Pinpoint the cell where the given text exists, returning its (X, Y) midpoint coordinate. 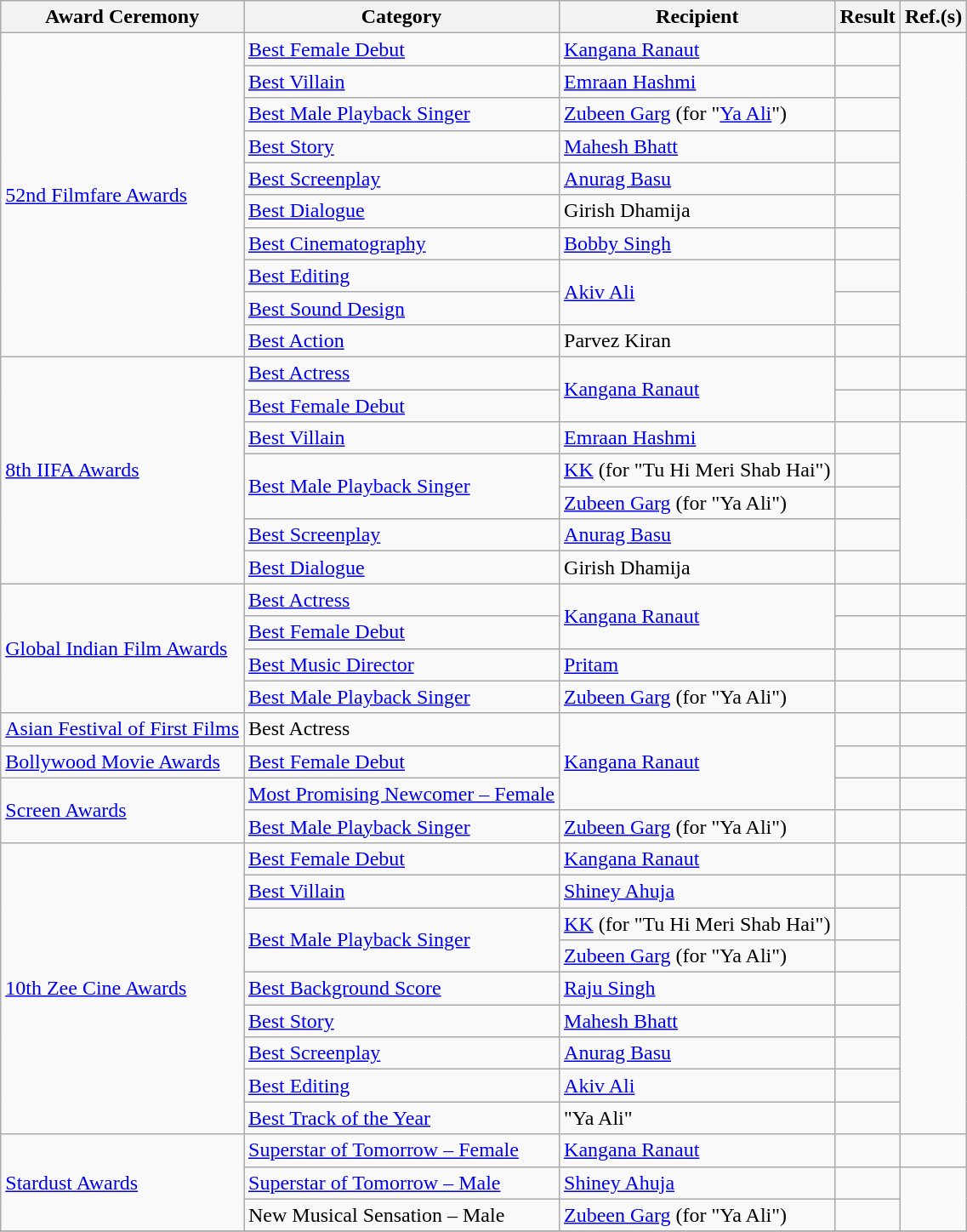
Stardust Awards (122, 1183)
Ref.(s) (933, 17)
Best Sound Design (401, 308)
New Musical Sensation – Male (401, 1215)
Best Music Director (401, 664)
Best Background Score (401, 989)
8th IIFA Awards (122, 470)
Best Cinematography (401, 243)
Category (401, 17)
Best Action (401, 340)
Bobby Singh (697, 243)
52nd Filmfare Awards (122, 196)
Recipient (697, 17)
Superstar of Tomorrow – Female (401, 1150)
Raju Singh (697, 989)
Award Ceremony (122, 17)
Bollywood Movie Awards (122, 761)
Result (867, 17)
Global Indian Film Awards (122, 648)
Pritam (697, 664)
Most Promising Newcomer – Female (401, 794)
Parvez Kiran (697, 340)
Superstar of Tomorrow – Male (401, 1183)
"Ya Ali" (697, 1118)
Screen Awards (122, 810)
Asian Festival of First Films (122, 729)
Best Track of the Year (401, 1118)
10th Zee Cine Awards (122, 989)
